Output the [x, y] coordinate of the center of the cell containing the given text.  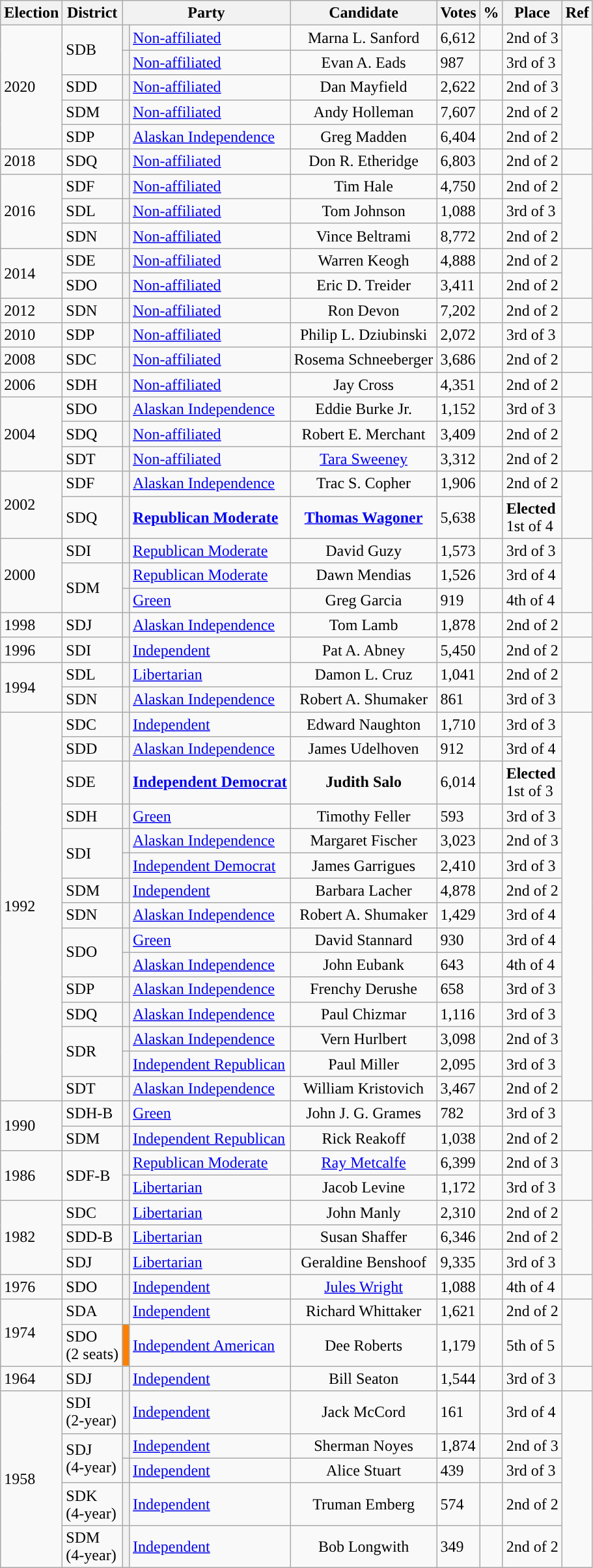
Ron Devon [363, 310]
1976 [31, 1287]
Susan Shaffer [363, 1237]
6,803 [458, 161]
David Stannard [363, 940]
Elected1st of 4 [532, 517]
7,607 [458, 112]
Bill Seaton [363, 1379]
3,312 [458, 459]
3,023 [458, 841]
6,404 [458, 137]
Truman Emberg [363, 1504]
161 [458, 1412]
SDI(2-year) [92, 1412]
Tim Hale [363, 186]
1,526 [458, 575]
1,038 [458, 1138]
1998 [31, 625]
1992 [31, 907]
SDA [92, 1312]
1990 [31, 1125]
1986 [31, 1176]
1974 [31, 1333]
2010 [31, 335]
1,429 [458, 915]
Evan A. Eads [363, 62]
2018 [31, 161]
SDH-B [92, 1113]
Jacob Levine [363, 1188]
Jack McCord [363, 1412]
1,573 [458, 551]
Richard Whittaker [363, 1312]
Vern Hurlbert [363, 1039]
1,116 [458, 1014]
Election [31, 13]
Don R. Etheridge [363, 161]
1,906 [458, 484]
James Udelhoven [363, 749]
Timothy Feller [363, 816]
4,878 [458, 890]
Tom Johnson [363, 211]
861 [458, 699]
1996 [31, 650]
4,888 [458, 260]
1,544 [458, 1379]
6,346 [458, 1237]
6,399 [458, 1163]
3,409 [458, 434]
SDK(4-year) [92, 1504]
Alice Stuart [363, 1470]
2,310 [458, 1213]
Eric D. Treider [363, 285]
Vince Beltrami [363, 236]
Frenchy Derushe [363, 989]
2016 [31, 211]
Robert E. Merchant [363, 434]
Dawn Mendias [363, 575]
Andy Holleman [363, 112]
Rick Reakoff [363, 1138]
SDO(2 seats) [92, 1345]
Damon L. Cruz [363, 674]
5th of 5 [532, 1345]
Greg Garcia [363, 600]
David Guzy [363, 551]
1,874 [458, 1446]
Philip L. Dziubinski [363, 335]
Place [532, 13]
SDR [92, 1051]
919 [458, 600]
987 [458, 62]
Edward Naughton [363, 724]
3,411 [458, 285]
8,772 [458, 236]
Barbara Lacher [363, 890]
643 [458, 965]
3,098 [458, 1039]
Sherman Noyes [363, 1446]
1,878 [458, 625]
1,179 [458, 1345]
9,335 [458, 1262]
William Kristovich [363, 1088]
782 [458, 1113]
SDD-B [92, 1237]
Thomas Wagoner [363, 517]
Geraldine Benshoof [363, 1262]
Ref [577, 13]
3,467 [458, 1088]
SDM(4-year) [92, 1547]
Margaret Fischer [363, 841]
912 [458, 749]
1,041 [458, 674]
Dee Roberts [363, 1345]
SDF-B [92, 1176]
2004 [31, 434]
1,172 [458, 1188]
439 [458, 1470]
1,152 [458, 409]
349 [458, 1547]
John J. G. Grames [363, 1113]
SDB [92, 50]
6,612 [458, 38]
2,095 [458, 1064]
Party [207, 13]
Elected1st of 3 [532, 782]
2,410 [458, 866]
District [92, 13]
Jules Wright [363, 1287]
Tom Lamb [363, 625]
574 [458, 1504]
% [491, 13]
2002 [31, 505]
658 [458, 989]
2,622 [458, 87]
Rosema Schneeberger [363, 360]
Independent American [210, 1345]
Warren Keogh [363, 260]
Marna L. Sanford [363, 38]
1958 [31, 1479]
Eddie Burke Jr. [363, 409]
SDJ(4-year) [92, 1458]
Tara Sweeney [363, 459]
Paul Chizmar [363, 1014]
Votes [458, 13]
Judith Salo [363, 782]
2020 [31, 87]
Pat A. Abney [363, 650]
2014 [31, 273]
Dan Mayfield [363, 87]
930 [458, 940]
2000 [31, 575]
7,202 [458, 310]
2,072 [458, 335]
John Eubank [363, 965]
2008 [31, 360]
Trac S. Copher [363, 484]
5,450 [458, 650]
Paul Miller [363, 1064]
Jay Cross [363, 385]
4,750 [458, 186]
4,351 [458, 385]
Ray Metcalfe [363, 1163]
2012 [31, 310]
2006 [31, 385]
John Manly [363, 1213]
Greg Madden [363, 137]
Bob Longwith [363, 1547]
1,710 [458, 724]
6,014 [458, 782]
James Garrigues [363, 866]
593 [458, 816]
1,621 [458, 1312]
1994 [31, 687]
Candidate [363, 13]
1964 [31, 1379]
5,638 [458, 517]
3,686 [458, 360]
1982 [31, 1237]
